From the cell containing the given text, extract its center point as [x, y] coordinate. 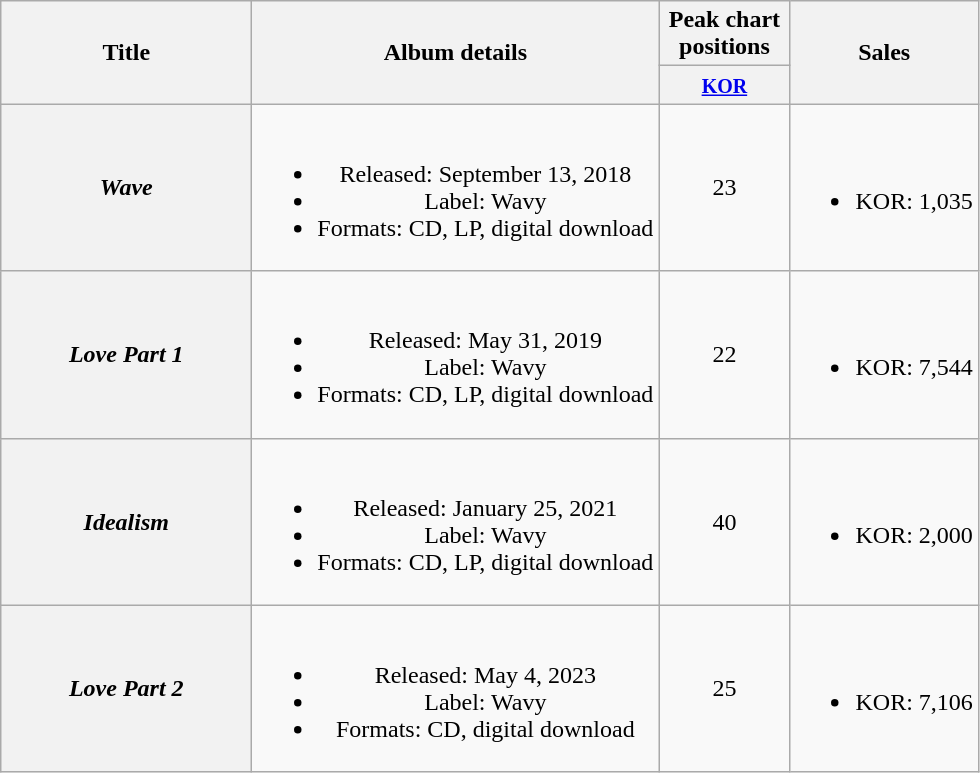
Sales [884, 52]
40 [724, 522]
Released: September 13, 2018Label: WavyFormats: CD, LP, digital download [456, 188]
Love Part 2 [126, 688]
Idealism [126, 522]
22 [724, 354]
23 [724, 188]
Released: May 31, 2019Label: WavyFormats: CD, LP, digital download [456, 354]
KOR [724, 85]
Love Part 1 [126, 354]
KOR: 2,000 [884, 522]
Released: January 25, 2021Label: WavyFormats: CD, LP, digital download [456, 522]
Peak chart positions [724, 34]
KOR: 1,035 [884, 188]
KOR: 7,106 [884, 688]
Wave [126, 188]
Album details [456, 52]
KOR: 7,544 [884, 354]
Title [126, 52]
Released: May 4, 2023Label: WavyFormats: CD, digital download [456, 688]
25 [724, 688]
